Capture the cell that displays the provided text and extract its (X, Y) central coordinate. 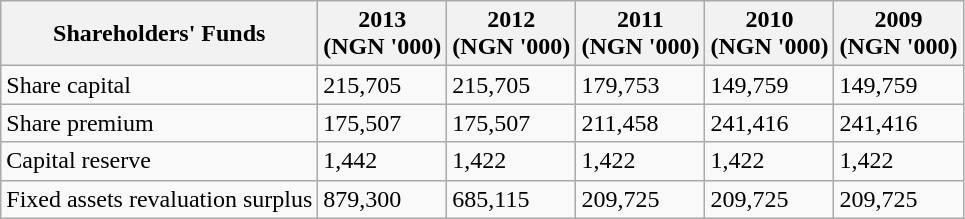
Fixed assets revaluation surplus (160, 199)
1,442 (382, 161)
Shareholders' Funds (160, 34)
2010(NGN '000) (770, 34)
Capital reserve (160, 161)
2012(NGN '000) (512, 34)
179,753 (640, 85)
2013(NGN '000) (382, 34)
Share premium (160, 123)
685,115 (512, 199)
879,300 (382, 199)
2011(NGN '000) (640, 34)
2009(NGN '000) (898, 34)
211,458 (640, 123)
Share capital (160, 85)
